Search for the cell housing the specified text and yield its [x, y] center coordinate. 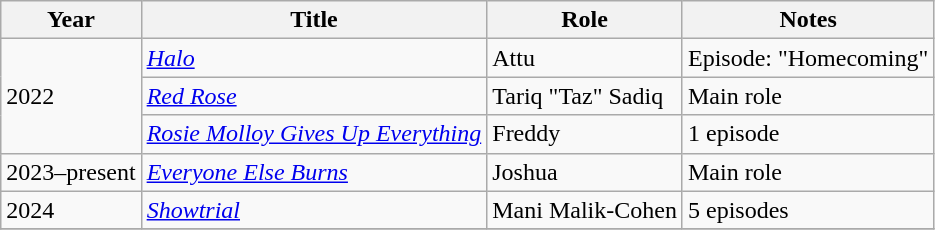
1 episode [808, 134]
Year [71, 20]
2023–present [71, 172]
Mani Malik-Cohen [585, 210]
2022 [71, 96]
Role [585, 20]
Tariq "Taz" Sadiq [585, 96]
2024 [71, 210]
Episode: "Homecoming" [808, 58]
Showtrial [314, 210]
Title [314, 20]
Halo [314, 58]
Joshua [585, 172]
Everyone Else Burns [314, 172]
Freddy [585, 134]
Notes [808, 20]
5 episodes [808, 210]
Red Rose [314, 96]
Attu [585, 58]
Rosie Molloy Gives Up Everything [314, 134]
